Search for the cell housing the specified text and yield its (x, y) center coordinate. 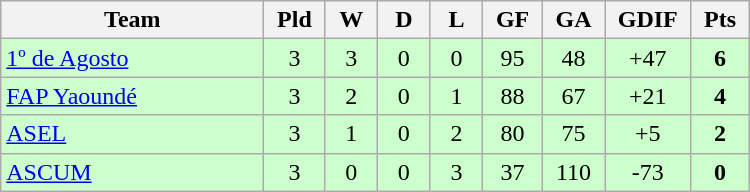
37 (513, 172)
110 (573, 172)
GDIF (648, 20)
6 (720, 58)
4 (720, 96)
48 (573, 58)
75 (573, 134)
+47 (648, 58)
Team (132, 20)
GF (513, 20)
FAP Yaoundé (132, 96)
Pld (294, 20)
ASCUM (132, 172)
L (456, 20)
W (352, 20)
-73 (648, 172)
GA (573, 20)
1º de Agosto (132, 58)
ASEL (132, 134)
Pts (720, 20)
88 (513, 96)
95 (513, 58)
D (404, 20)
67 (573, 96)
+5 (648, 134)
+21 (648, 96)
80 (513, 134)
